Output the [X, Y] coordinate of the center of the cell containing the given text.  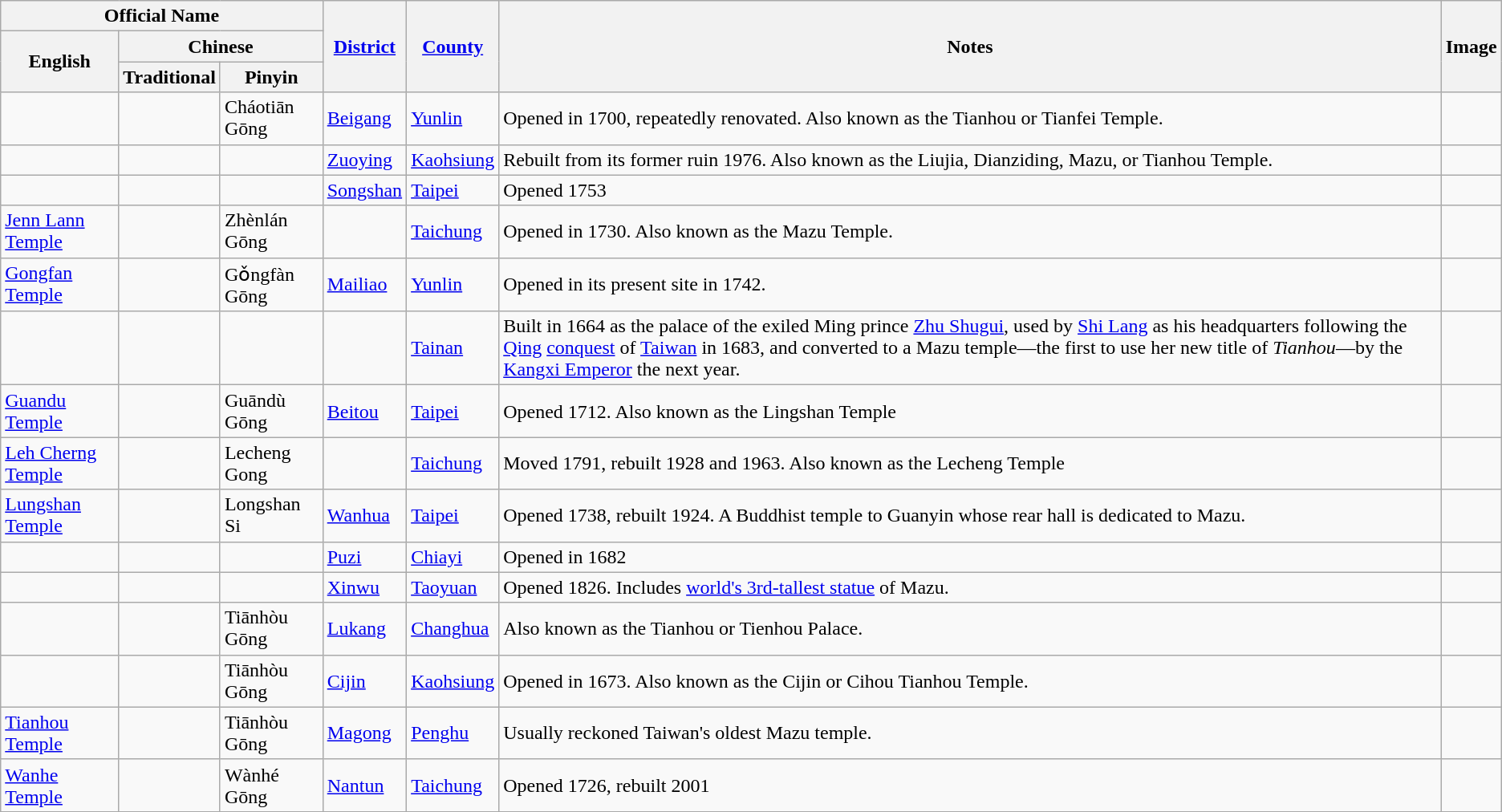
Tainan [453, 348]
Mailiao [364, 284]
Leh Cherng Temple [59, 464]
Opened in 1682 [970, 557]
Songshan [364, 190]
Zhènlán Gōng [271, 231]
Gǒngfàn Gōng [271, 284]
Opened 1826. Includes world's 3rd-tallest statue of Mazu. [970, 587]
Opened in 1700, repeatedly renovated. Also known as the Tianhou or Tianfei Temple. [970, 119]
Opened in 1673. Also known as the Cijin or Cihou Tianhou Temple. [970, 680]
Nantun [364, 785]
Wànhé Gōng [271, 785]
District [364, 47]
English [59, 62]
Guāndù Gōng [271, 411]
Xinwu [364, 587]
Chiayi [453, 557]
Pinyin [271, 77]
Opened in 1730. Also known as the Mazu Temple. [970, 231]
Longshan Si [271, 515]
Also known as the Tianhou or Tienhou Palace. [970, 629]
Tianhou Temple [59, 733]
Lukang [364, 629]
Opened in its present site in 1742. [970, 284]
Chinese [221, 47]
Official Name [162, 16]
Moved 1791, rebuilt 1928 and 1963. Also known as the Lecheng Temple [970, 464]
Opened 1712. Also known as the Lingshan Temple [970, 411]
Cijin [364, 680]
Guandu Temple [59, 411]
Cháotiān Gōng [271, 119]
Rebuilt from its former ruin 1976. Also known as the Liujia, Dianziding, Mazu, or Tianhou Temple. [970, 160]
Opened 1726, rebuilt 2001 [970, 785]
Image [1472, 47]
Jenn Lann Temple [59, 231]
Beitou [364, 411]
Wanhua [364, 515]
Penghu [453, 733]
Usually reckoned Taiwan's oldest Mazu temple. [970, 733]
Taoyuan [453, 587]
Lecheng Gong [271, 464]
Zuoying [364, 160]
County [453, 47]
Notes [970, 47]
Magong [364, 733]
Changhua [453, 629]
Lungshan Temple [59, 515]
Opened 1753 [970, 190]
Wanhe Temple [59, 785]
Gongfan Temple [59, 284]
Beigang [364, 119]
Puzi [364, 557]
Opened 1738, rebuilt 1924. A Buddhist temple to Guanyin whose rear hall is dedicated to Mazu. [970, 515]
Traditional [170, 77]
